Return the [X, Y] coordinate for the center point of the cell that contains the specified text.  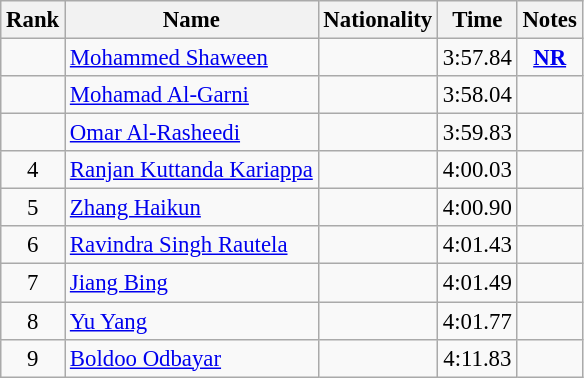
3:59.83 [478, 133]
4:01.49 [478, 283]
5 [33, 208]
8 [33, 321]
6 [33, 245]
Omar Al-Rasheedi [192, 133]
NR [550, 58]
3:58.04 [478, 95]
3:57.84 [478, 58]
9 [33, 358]
Ranjan Kuttanda Kariappa [192, 170]
4:00.03 [478, 170]
4:11.83 [478, 358]
Boldoo Odbayar [192, 358]
4:01.77 [478, 321]
4 [33, 170]
7 [33, 283]
Ravindra Singh Rautela [192, 245]
Jiang Bing [192, 283]
Name [192, 20]
Time [478, 20]
Yu Yang [192, 321]
Mohamad Al-Garni [192, 95]
4:00.90 [478, 208]
Zhang Haikun [192, 208]
Rank [33, 20]
Nationality [378, 20]
Mohammed Shaween [192, 58]
Notes [550, 20]
4:01.43 [478, 245]
